Output the (x, y) coordinate of the center of the cell containing the given text.  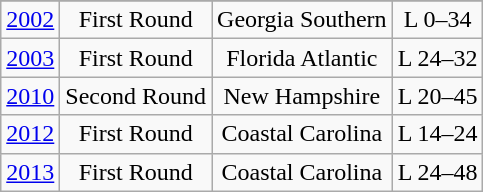
L 24–48 (438, 172)
L 24–32 (438, 58)
L 20–45 (438, 96)
Florida Atlantic (302, 58)
2003 (30, 58)
L 14–24 (438, 134)
2013 (30, 172)
Georgia Southern (302, 20)
Second Round (136, 96)
2010 (30, 96)
2012 (30, 134)
2002 (30, 20)
New Hampshire (302, 96)
L 0–34 (438, 20)
